Pinpoint the cell where the given text exists, returning its [x, y] midpoint coordinate. 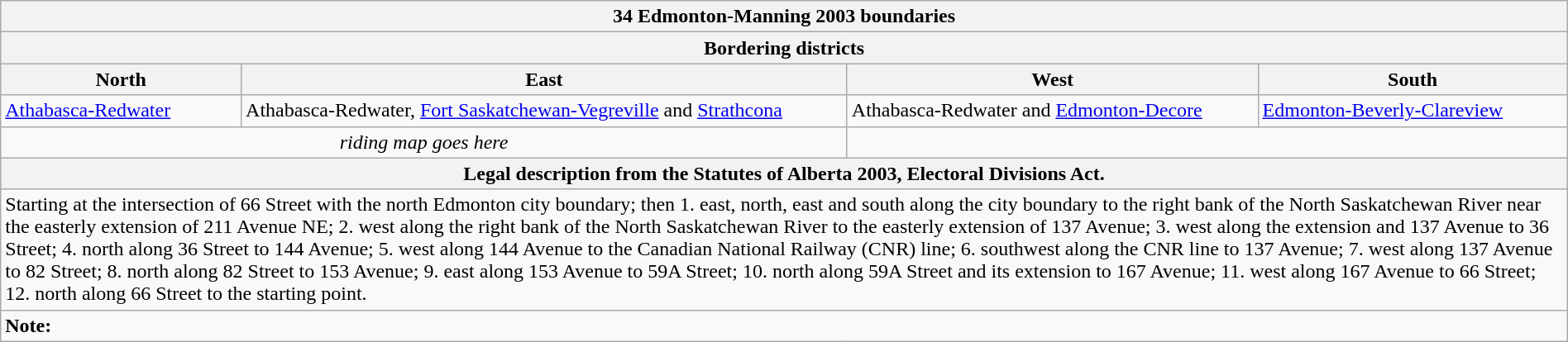
Athabasca-Redwater, Fort Saskatchewan-Vegreville and Strathcona [544, 111]
West [1052, 79]
riding map goes here [424, 142]
East [544, 79]
North [121, 79]
Bordering districts [784, 48]
Edmonton-Beverly-Clareview [1413, 111]
Athabasca-Redwater and Edmonton-Decore [1052, 111]
South [1413, 79]
Athabasca-Redwater [121, 111]
34 Edmonton-Manning 2003 boundaries [784, 17]
Legal description from the Statutes of Alberta 2003, Electoral Divisions Act. [784, 173]
Note: [784, 325]
